From the cell containing the given text, extract its center point as [x, y] coordinate. 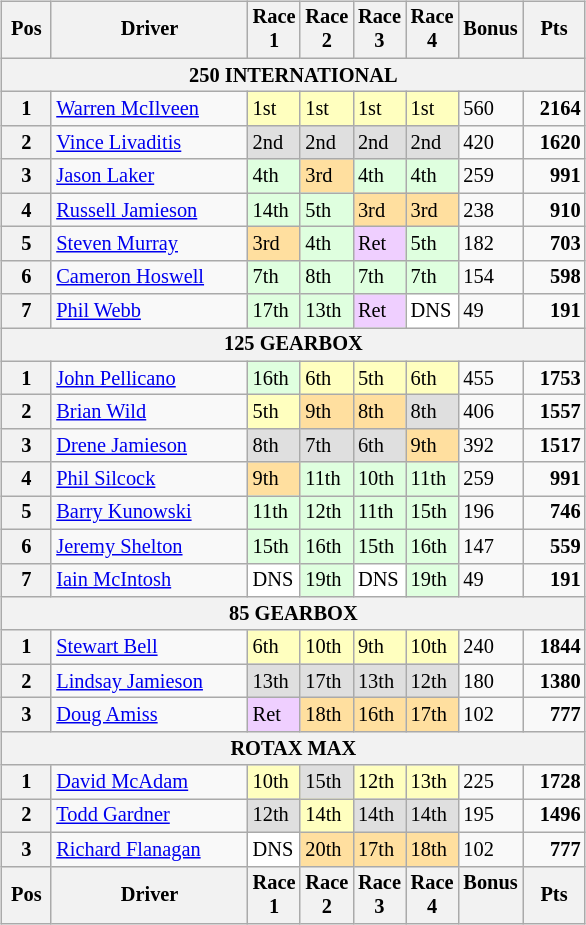
240 [490, 647]
746 [554, 513]
125 GEARBOX [293, 345]
1496 [554, 816]
1844 [554, 647]
Vince Livaditis [149, 143]
John Pellicano [149, 378]
Lindsay Jamieson [149, 681]
Phil Silcock [149, 479]
560 [490, 109]
Doug Amiss [149, 715]
Russell Jamieson [149, 210]
Steven Murray [149, 244]
85 GEARBOX [293, 614]
Iain McIntosh [149, 580]
406 [490, 412]
Barry Kunowski [149, 513]
455 [490, 378]
195 [490, 816]
2164 [554, 109]
1517 [554, 446]
Cameron Hoswell [149, 277]
1620 [554, 143]
1753 [554, 378]
154 [490, 277]
Stewart Bell [149, 647]
1380 [554, 681]
196 [490, 513]
Todd Gardner [149, 816]
598 [554, 277]
Drene Jamieson [149, 446]
Richard Flanagan [149, 849]
Jeremy Shelton [149, 546]
250 INTERNATIONAL [293, 75]
703 [554, 244]
238 [490, 210]
20th [326, 849]
1728 [554, 782]
420 [490, 143]
225 [490, 782]
Phil Webb [149, 311]
Brian Wild [149, 412]
147 [490, 546]
Jason Laker [149, 176]
David McAdam [149, 782]
180 [490, 681]
182 [490, 244]
Warren McIlveen [149, 109]
1557 [554, 412]
559 [554, 546]
ROTAX MAX [293, 748]
392 [490, 446]
910 [554, 210]
